Pinpoint the cell where the given text exists, returning its (x, y) midpoint coordinate. 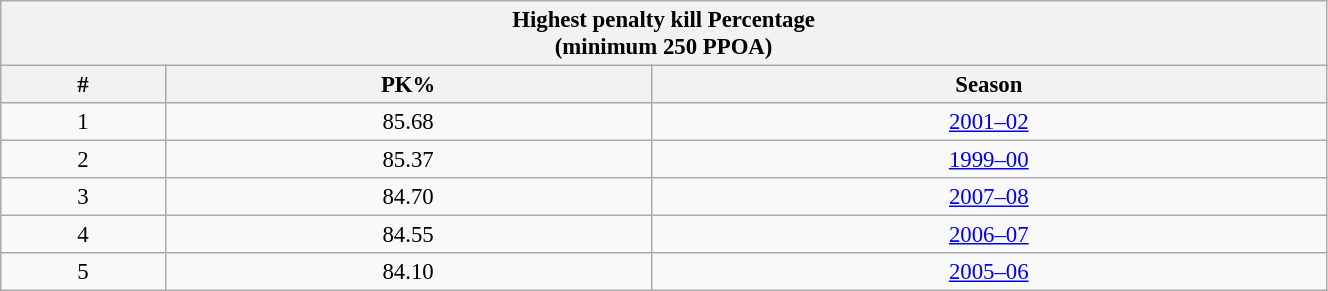
Highest penalty kill Percentage(minimum 250 PPOA) (664, 34)
2007–08 (988, 197)
84.55 (408, 235)
2006–07 (988, 235)
4 (83, 235)
2 (83, 160)
Season (988, 85)
85.37 (408, 160)
2001–02 (988, 122)
1 (83, 122)
PK% (408, 85)
85.68 (408, 122)
1999–00 (988, 160)
84.70 (408, 197)
# (83, 85)
3 (83, 197)
